Detect which cell encompasses the target text, then output its (x, y) center coordinate. 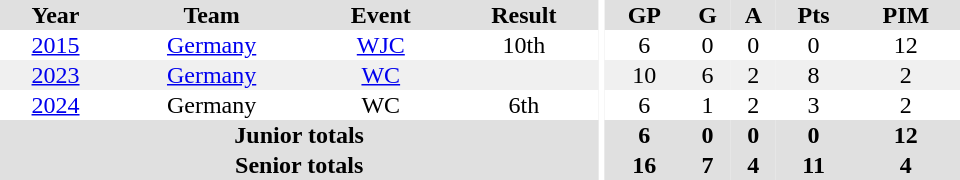
Result (524, 15)
8 (813, 75)
WJC (380, 45)
A (753, 15)
Pts (813, 15)
PIM (906, 15)
2015 (56, 45)
Year (56, 15)
10 (644, 75)
2024 (56, 105)
16 (644, 165)
7 (708, 165)
3 (813, 105)
10th (524, 45)
11 (813, 165)
Junior totals (299, 135)
Senior totals (299, 165)
1 (708, 105)
GP (644, 15)
G (708, 15)
2023 (56, 75)
6th (524, 105)
Team (212, 15)
Event (380, 15)
